Return [x, y] of the center of cell containing provided text 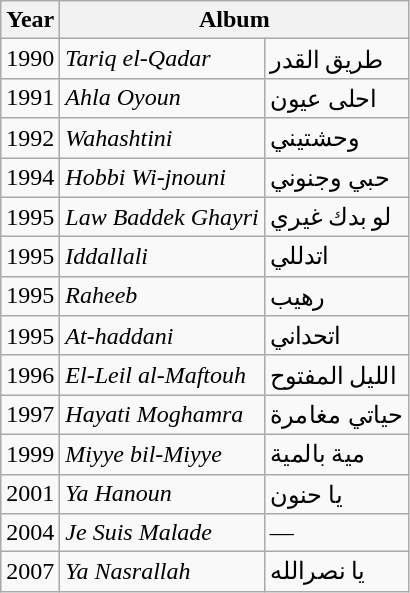
Album [234, 20]
لو بدك غيري [336, 217]
1992 [30, 138]
حبي وجنوني [336, 178]
1999 [30, 454]
Law Baddek Ghayri [162, 217]
Ya Nasrallah [162, 572]
Je Suis Malade [162, 533]
یا نصرالله [336, 572]
2004 [30, 533]
Iddallali [162, 257]
Year [30, 20]
طريق القدر [336, 59]
2001 [30, 494]
الليل المفتوح [336, 375]
Ya Hanoun [162, 494]
رهيب [336, 296]
يا حنون [336, 494]
El-Leil al-Maftouh [162, 375]
مية بالمية [336, 454]
Raheeb [162, 296]
احلى عيون [336, 98]
Hobbi Wi-jnouni [162, 178]
At-haddani [162, 336]
اتدللي [336, 257]
Wahashtini [162, 138]
1996 [30, 375]
اتحداني [336, 336]
1991 [30, 98]
وحشتيني [336, 138]
2007 [30, 572]
حياتي مغامرة [336, 415]
1990 [30, 59]
Hayati Moghamra [162, 415]
Tariq el-Qadar [162, 59]
1997 [30, 415]
Miyye bil-Miyye [162, 454]
— [336, 533]
1994 [30, 178]
Ahla Oyoun [162, 98]
